Detect which cell encompasses the target text, then output its [X, Y] center coordinate. 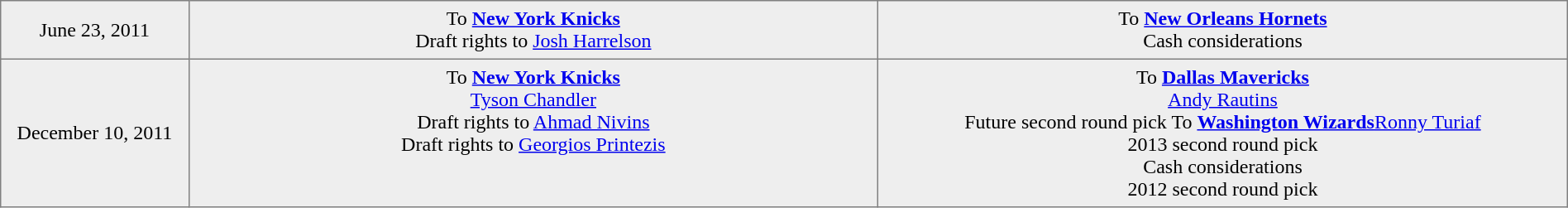
June 23, 2011 [94, 30]
To New Orleans HornetsCash considerations [1223, 30]
To New York KnicksTyson Chandler Draft rights to Ahmad Nivins Draft rights to Georgios Printezis [533, 133]
To New York KnicksDraft rights to Josh Harrelson [533, 30]
December 10, 2011 [94, 133]
